Locate the cell with the specified text and output its [x, y] center coordinate. 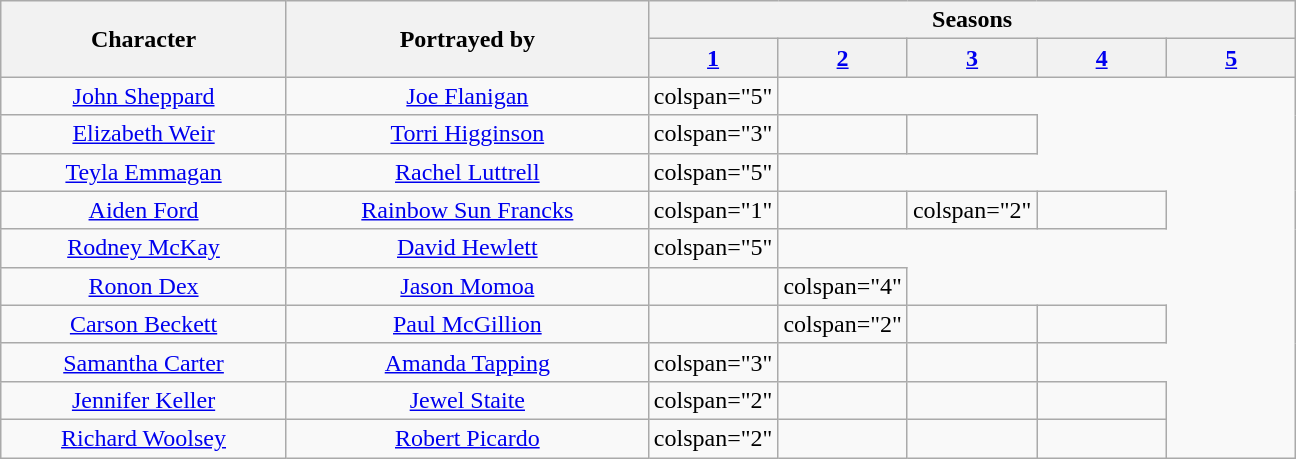
Richard Woolsey [144, 438]
Elizabeth Weir [144, 134]
1 [713, 58]
Portrayed by [467, 39]
colspan="4" [843, 286]
Joe Flanigan [467, 96]
Aiden Ford [144, 210]
Carson Beckett [144, 324]
4 [1102, 58]
Torri Higginson [467, 134]
Teyla Emmagan [144, 172]
Jewel Staite [467, 400]
Ronon Dex [144, 286]
Character [144, 39]
Rodney McKay [144, 248]
2 [843, 58]
Paul McGillion [467, 324]
Robert Picardo [467, 438]
Samantha Carter [144, 362]
5 [1231, 58]
David Hewlett [467, 248]
Jason Momoa [467, 286]
Rachel Luttrell [467, 172]
Rainbow Sun Francks [467, 210]
Seasons [972, 20]
Jennifer Keller [144, 400]
3 [972, 58]
Amanda Tapping [467, 362]
John Sheppard [144, 96]
colspan="1" [713, 210]
